Return the (X, Y) coordinate for the center point of the cell that contains the specified text.  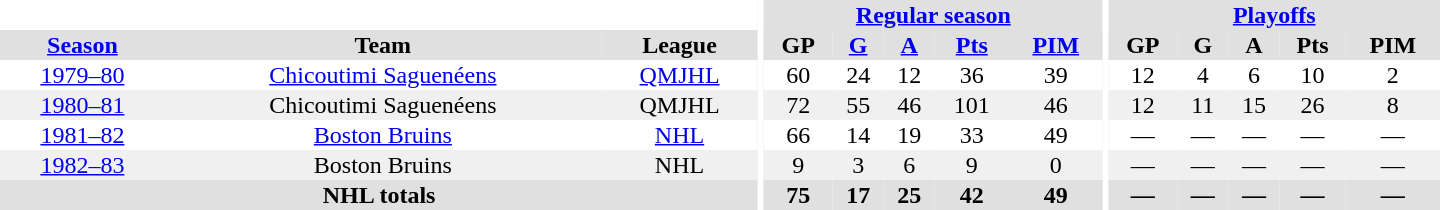
Season (82, 45)
1982–83 (82, 165)
24 (858, 75)
55 (858, 105)
3 (858, 165)
1980–81 (82, 105)
66 (798, 135)
19 (910, 135)
75 (798, 195)
League (680, 45)
39 (1056, 75)
0 (1056, 165)
Regular season (934, 15)
14 (858, 135)
36 (972, 75)
11 (1202, 105)
101 (972, 105)
15 (1254, 105)
8 (1393, 105)
25 (910, 195)
26 (1312, 105)
1979–80 (82, 75)
17 (858, 195)
1981–82 (82, 135)
NHL totals (379, 195)
10 (1312, 75)
60 (798, 75)
2 (1393, 75)
4 (1202, 75)
Team (383, 45)
42 (972, 195)
33 (972, 135)
72 (798, 105)
Playoffs (1274, 15)
